Output the [X, Y] coordinate of the center of the cell containing the given text.  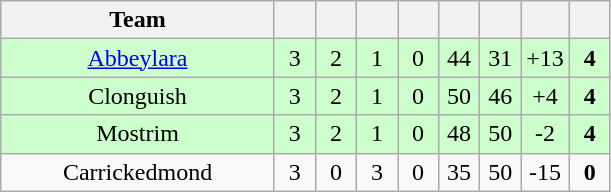
35 [460, 172]
Abbeylara [138, 58]
Mostrim [138, 134]
44 [460, 58]
+13 [546, 58]
-2 [546, 134]
46 [500, 96]
48 [460, 134]
-15 [546, 172]
31 [500, 58]
+4 [546, 96]
Carrickedmond [138, 172]
Team [138, 20]
Clonguish [138, 96]
